Detect which cell encompasses the target text, then output its (X, Y) center coordinate. 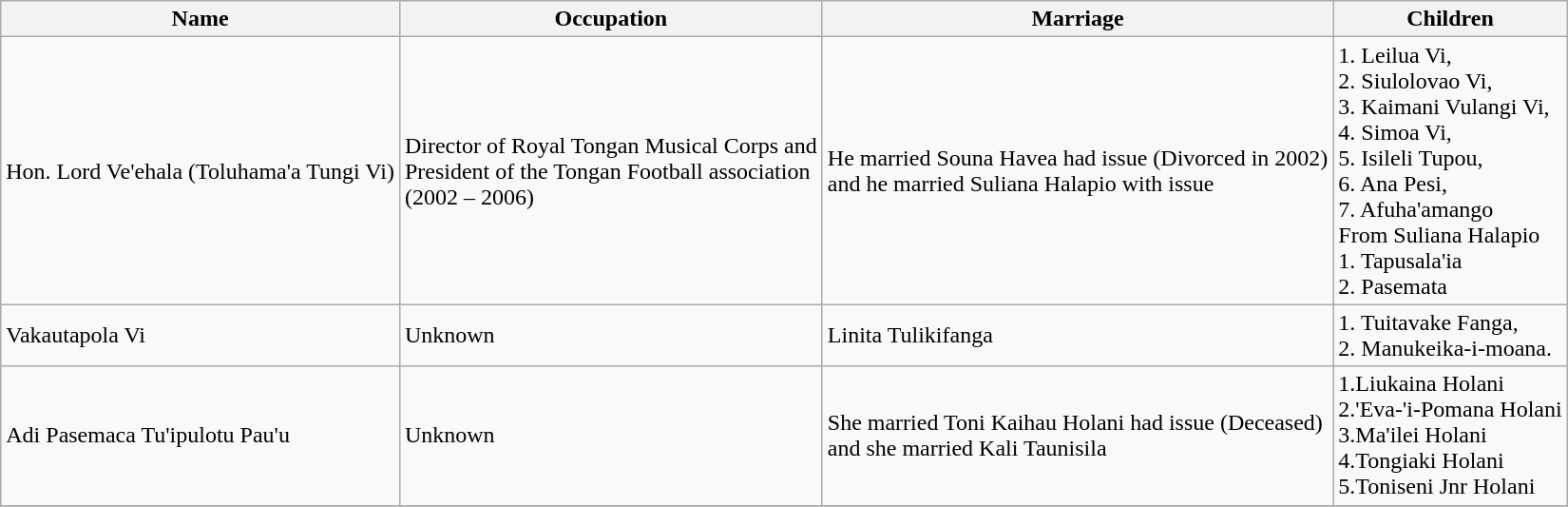
1.Liukaina Holani2.'Eva-'i-Pomana Holani3.Ma'ilei Holani4.Tongiaki Holani5.Toniseni Jnr Holani (1450, 436)
Director of Royal Tongan Musical Corps andPresident of the Tongan Football association(2002 – 2006) (610, 171)
Children (1450, 19)
Marriage (1078, 19)
Occupation (610, 19)
Hon. Lord Ve'ehala (Toluhama'a Tungi Vi) (201, 171)
Adi Pasemaca Tu'ipulotu Pau'u (201, 436)
She married Toni Kaihau Holani had issue (Deceased)and she married Kali Taunisila (1078, 436)
1. Tuitavake Fanga,2. Manukeika-i-moana. (1450, 335)
He married Souna Havea had issue (Divorced in 2002)and he married Suliana Halapio with issue (1078, 171)
Vakautapola Vi (201, 335)
Name (201, 19)
Linita Tulikifanga (1078, 335)
